Find where the given text appears and provide that cell's center as (x, y) coordinate. 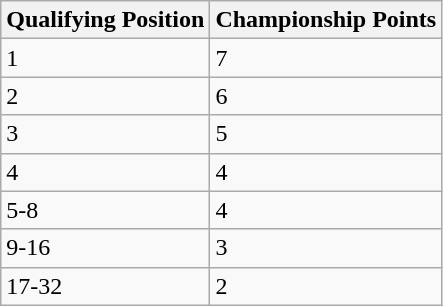
5 (326, 134)
17-32 (106, 286)
5-8 (106, 210)
Qualifying Position (106, 20)
7 (326, 58)
6 (326, 96)
Championship Points (326, 20)
1 (106, 58)
9-16 (106, 248)
